Extract the [x, y] coordinate from the center of the cell holding the provided text.  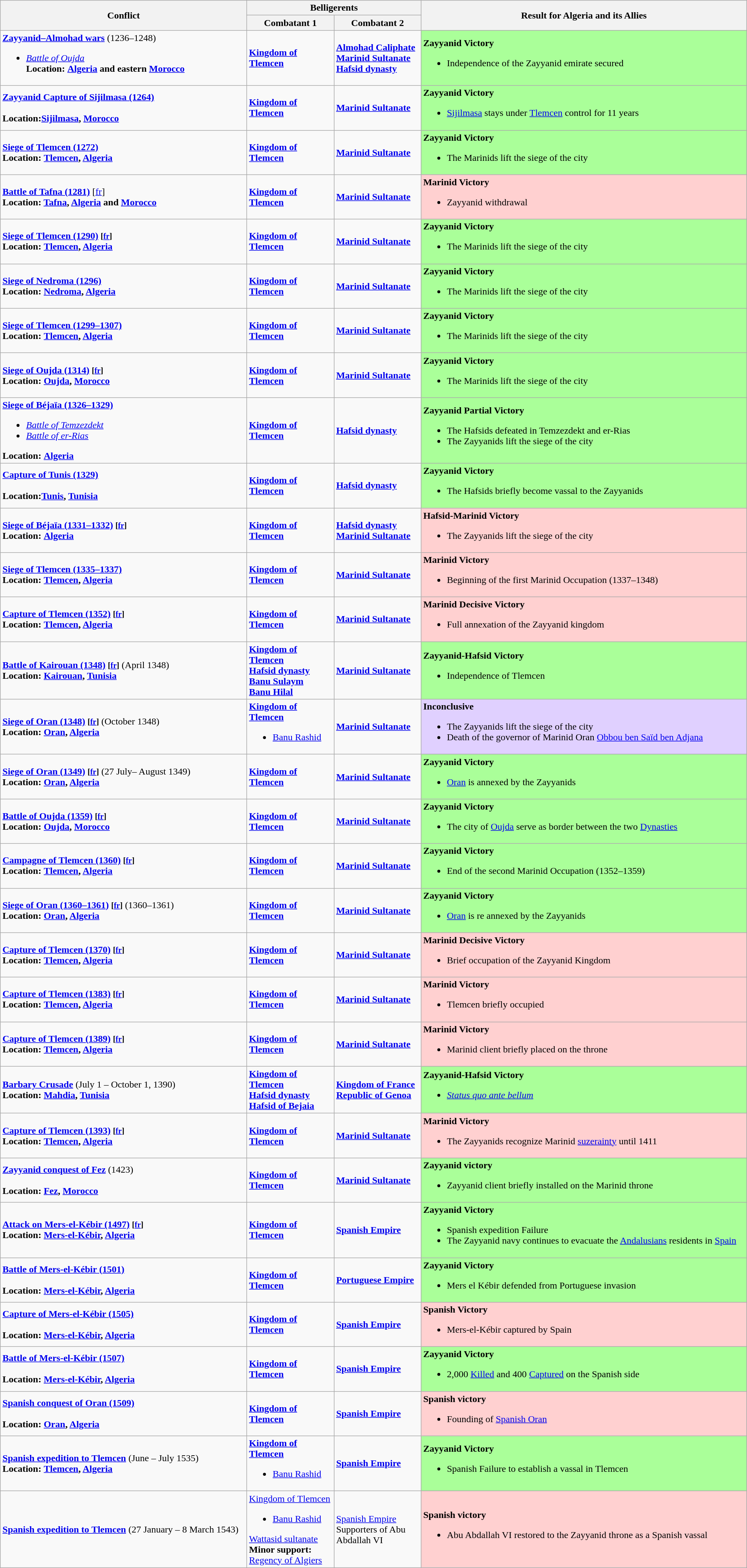
Barbary Crusade (July 1 – October 1, 1390)Location: Mahdia, Tunisia [124, 1089]
Zayyanid Capture of Sijilmasa (1264)Location:Sijilmasa, Morocco [124, 108]
Siege of Béjaïa (1326–1329)Battle of TemzezdektBattle of er-RiasLocation: Algeria [124, 430]
Siege of Oran (1360–1361) [fr] (1360–1361)Location: Oran, Algeria [124, 911]
Zayyanid VictoryOran is annexed by the Zayyanids [584, 777]
Kingdom of Tlemcen Hafsid dynasty Banu SulaymBanu Hilal [291, 670]
Capture of Mers-el-Kébir (1505)Location: Mers-el-Kébir, Algeria [124, 1324]
Marinid VictoryBeginning of the first Marinid Occupation (1337–1348) [584, 575]
Spanish victoryFounding of Spanish Oran [584, 1413]
Spanish expedition to Tlemcen (27 January – 8 March 1543) [124, 1529]
Capture of Tlemcen (1383) [fr]Location: Tlemcen, Algeria [124, 1000]
InconclusiveThe Zayyanids lift the siege of the cityDeath of the governor of Marinid Oran Obbou ben Saïd ben Adjana [584, 727]
Hafsid dynasty Marinid Sultanate [377, 530]
Conflict [124, 15]
Spanish victoryAbu Abdallah VI restored to the Zayyanid throne as a Spanish vassal [584, 1529]
Zayyanid VictorySijilmasa stays under Tlemcen control for 11 years [584, 108]
Battle of Mers-el-Kébir (1507)Location: Mers-el-Kébir, Algeria [124, 1369]
Siege of Tlemcen (1272)Location: Tlemcen, Algeria [124, 152]
Siege of Béjaïa (1331–1332) [fr]Location: Algeria [124, 530]
Marinid VictoryMarinid client briefly placed on the throne [584, 1044]
Belligerents [334, 8]
Siege of Oujda (1314) [fr]Location: Oujda, Morocco [124, 375]
Zayyanid victoryZayyanid client briefly installed on the Marinid throne [584, 1180]
Spanish VictoryMers-el-Kébir captured by Spain [584, 1324]
Zayyanid–Almohad wars (1236–1248)Battle of OujdaLocation: Algeria and eastern Morocco [124, 58]
Siege of Tlemcen (1299–1307)Location: Tlemcen, Algeria [124, 330]
Zayyanid VictoryThe city of Oujda serve as border between the two Dynasties [584, 821]
Zayyanid VictorySpanish expedition FailureThe Zayyanid navy continues to evacuate the Andalusians residents in Spain [584, 1230]
Siege of Nedroma (1296)Location: Nedroma, Algeria [124, 286]
Combatant 1 [291, 23]
Zayyanid VictoryIndependence of the Zayyanid emirate secured [584, 58]
Portuguese Empire [377, 1279]
Battle of Oujda (1359) [fr]Location: Oujda, Morocco [124, 821]
Hafsid-Marinid VictoryThe Zayyanids lift the siege of the city [584, 530]
Capture of Tlemcen (1389) [fr]Location: Tlemcen, Algeria [124, 1044]
Siege of Tlemcen (1290) [fr]Location: Tlemcen, Algeria [124, 241]
Zayyanid conquest of Fez (1423)Location: Fez, Morocco [124, 1180]
Kingdom of Tlemcen Hafsid dynasty Hafsid of Bejaia [291, 1089]
Zayyanid VictoryOran is re annexed by the Zayyanids [584, 911]
Kingdom of France Republic of Genoa [377, 1089]
Zayyanid VictorySpanish Failure to establish a vassal in Tlemcen [584, 1464]
Spanish conquest of Oran (1509)Location: Oran, Algeria [124, 1413]
Capture of Tlemcen (1370) [fr]Location: Tlemcen, Algeria [124, 955]
Battle of Kairouan (1348) [fr] (April 1348)Location: Kairouan, Tunisia [124, 670]
Campagne of Tlemcen (1360) [fr]Location: Tlemcen, Algeria [124, 866]
Marinid VictoryTlemcen briefly occupied [584, 1000]
Marinid Decisive VictoryFull annexation of the Zayyanid kingdom [584, 620]
Zayyanid Victory2,000 Killed and 400 Captured on the Spanish side [584, 1369]
Combatant 2 [377, 23]
Capture of Tunis (1329)Location:Tunis, Tunisia [124, 486]
Siege of Tlemcen (1335–1337)Location: Tlemcen, Algeria [124, 575]
Zayyanid-Hafsid VictoryStatus quo ante bellum [584, 1089]
Battle of Mers-el-Kébir (1501)Location: Mers-el-Kébir, Algeria [124, 1279]
Marinid Decisive VictoryBrief occupation of the Zayyanid Kingdom [584, 955]
Attack on Mers-el-Kébir (1497) [fr]Location: Mers-el-Kébir, Algeria [124, 1230]
Zayyanid VictoryThe Hafsids briefly become vassal to the Zayyanids [584, 486]
Almohad Caliphate Marinid Sultanate Hafsid dynasty [377, 58]
Zayyanid VictoryEnd of the second Marinid Occupation (1352–1359) [584, 866]
Battle of Tafna (1281) [fr]Location: Tafna, Algeria and Morocco [124, 197]
Marinid VictoryThe Zayyanids recognize Marinid suzerainty until 1411 [584, 1135]
Zayyanid-Hafsid VictoryIndependence of Tlemcen [584, 670]
Spanish Empire Supporters of Abu Abdallah VI [377, 1529]
Capture of Tlemcen (1393) [fr]Location: Tlemcen, Algeria [124, 1135]
Siege of Oran (1348) [fr] (October 1348)Location: Oran, Algeria [124, 727]
Zayyanid Partial VictoryThe Hafsids defeated in Temzezdekt and er-RiasThe Zayyanids lift the siege of the city [584, 430]
Siege of Oran (1349) [fr] (27 July– August 1349)Location: Oran, Algeria [124, 777]
Capture of Tlemcen (1352) [fr]Location: Tlemcen, Algeria [124, 620]
Spanish expedition to Tlemcen (June – July 1535)Location: Tlemcen, Algeria [124, 1464]
Zayyanid VictoryMers el Kébir defended from Portuguese invasion [584, 1279]
Kingdom of TlemcenBanu Rashid Wattasid sultanateMinor support: Regency of Algiers [291, 1529]
Marinid VictoryZayyanid withdrawal [584, 197]
Result for Algeria and its Allies [584, 15]
